Output the [X, Y] coordinate of the center of the cell containing the given text.  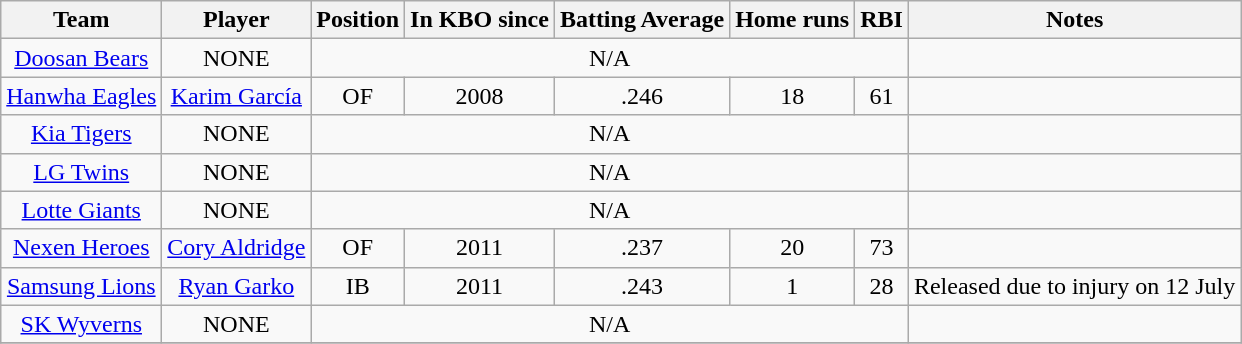
.246 [642, 96]
Player [236, 20]
SK Wyverns [82, 324]
Home runs [792, 20]
Hanwha Eagles [82, 96]
Cory Aldridge [236, 248]
LG Twins [82, 172]
73 [882, 248]
RBI [882, 20]
61 [882, 96]
20 [792, 248]
2008 [480, 96]
28 [882, 286]
Batting Average [642, 20]
Notes [1074, 20]
.237 [642, 248]
Nexen Heroes [82, 248]
18 [792, 96]
Lotte Giants [82, 210]
In KBO since [480, 20]
Karim García [236, 96]
Released due to injury on 12 July [1074, 286]
Samsung Lions [82, 286]
1 [792, 286]
Doosan Bears [82, 58]
Ryan Garko [236, 286]
Position [358, 20]
.243 [642, 286]
Team [82, 20]
IB [358, 286]
Kia Tigers [82, 134]
